Extract the [X, Y] coordinate from the center of the cell holding the provided text.  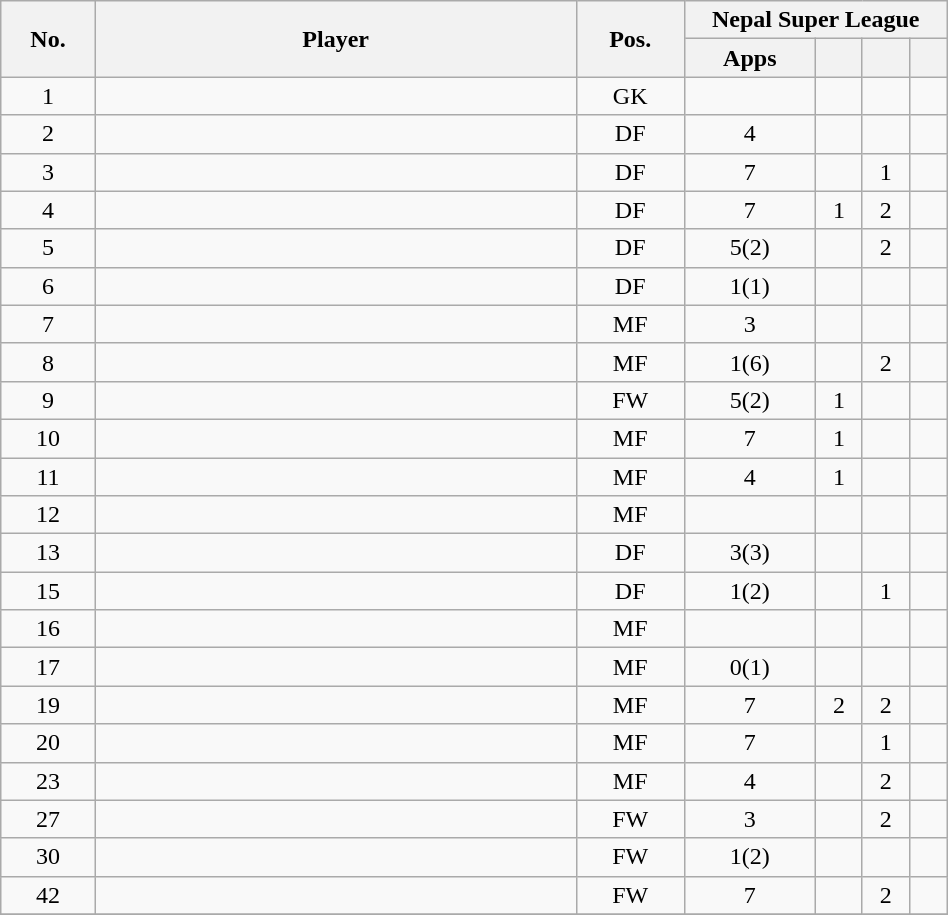
Apps [750, 58]
6 [48, 286]
GK [630, 96]
23 [48, 781]
0(1) [750, 667]
19 [48, 705]
15 [48, 591]
9 [48, 400]
11 [48, 477]
Player [336, 39]
3(3) [750, 553]
13 [48, 553]
12 [48, 515]
Pos. [630, 39]
5 [48, 248]
No. [48, 39]
Nepal Super League [816, 20]
30 [48, 857]
17 [48, 667]
1(1) [750, 286]
20 [48, 743]
27 [48, 819]
16 [48, 629]
42 [48, 895]
10 [48, 438]
1(6) [750, 362]
8 [48, 362]
